Determine the [X, Y] coordinate at the center of the cell enclosing the given text.  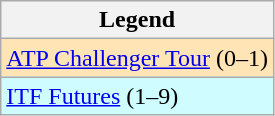
Legend [138, 20]
ITF Futures (1–9) [138, 96]
ATP Challenger Tour (0–1) [138, 58]
